Locate the cell with the specified text and output its [x, y] center coordinate. 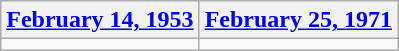
February 25, 1971 [298, 20]
February 14, 1953 [100, 20]
